Output the [X, Y] coordinate of the center of the cell containing the given text.  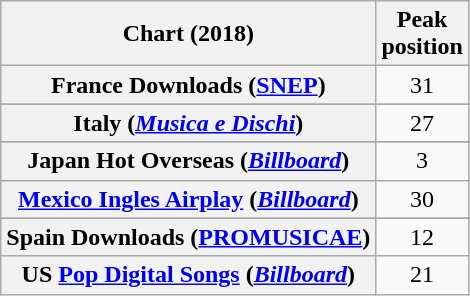
Chart (2018) [188, 34]
Peakposition [422, 34]
21 [422, 275]
12 [422, 237]
31 [422, 85]
Italy (Musica e Dischi) [188, 123]
3 [422, 161]
Spain Downloads (PROMUSICAE) [188, 237]
27 [422, 123]
Japan Hot Overseas (Billboard) [188, 161]
US Pop Digital Songs (Billboard) [188, 275]
30 [422, 199]
Mexico Ingles Airplay (Billboard) [188, 199]
France Downloads (SNEP) [188, 85]
